Locate the cell with the specified text and output its [X, Y] center coordinate. 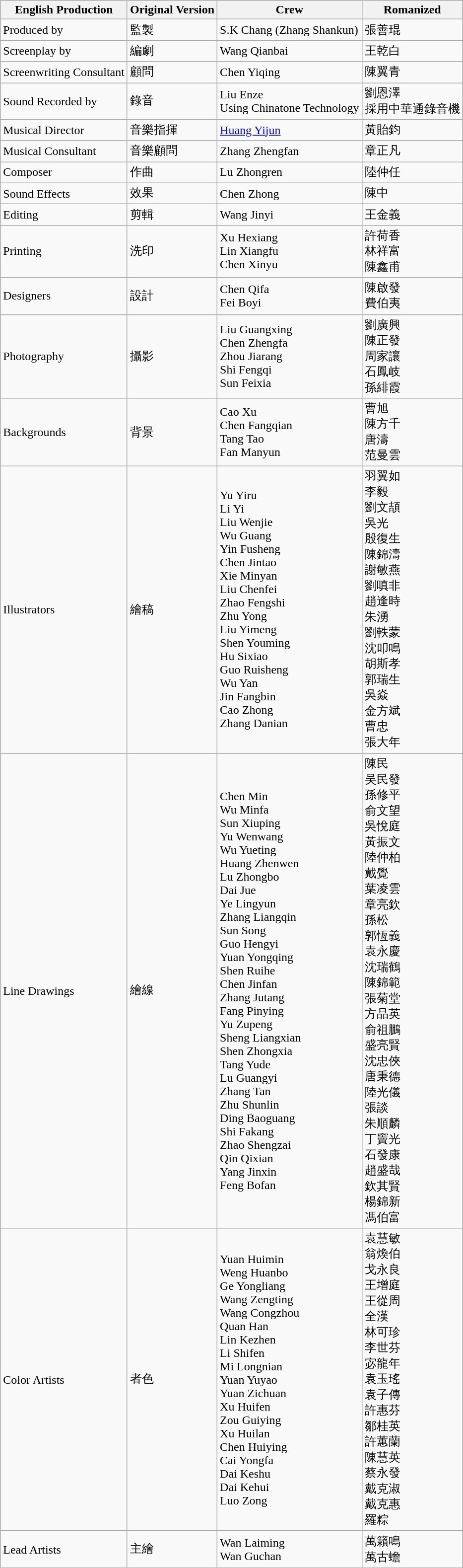
設計 [172, 296]
顧問 [172, 73]
音樂指揮 [172, 130]
Huang Yijun [290, 130]
Romanized [412, 10]
陳翼青 [412, 73]
許荷香林祥富陳鑫甫 [412, 251]
Chen QifaFei Boyi [290, 296]
Photography [64, 357]
陳民吴民發孫修平俞文望吳悅庭黃振文陸仲柏戴覺葉凌雲章亮欽孫松郭恆義袁永慶沈瑞鶴陳錦範張菊堂方品英俞祖鵬盛亮賢沈忠俠唐秉德陸光儀張談朱順麟丁竇光石發康趙盛哉欽其賢楊錦新馮伯富 [412, 991]
Wang Qianbai [290, 51]
Lead Artists [64, 1549]
監製 [172, 30]
Crew [290, 10]
者色 [172, 1380]
Printing [64, 251]
Chen Yiqing [290, 73]
Lu Zhongren [290, 173]
Wan LaimingWan Guchan [290, 1549]
Backgrounds [64, 432]
陳啟發費伯夷 [412, 296]
Screenplay by [64, 51]
English Production [64, 10]
劉廣興陳正發周家讓石鳳岐孫緋霞 [412, 357]
章正凡 [412, 151]
效果 [172, 194]
張善琨 [412, 30]
羽翼如李毅劉文頡吳光殷復生陳錦濤謝敏燕劉嗔非趙逢時朱湧劉軼蒙沈叩鳴胡斯孝郭瑞生吳焱金方斌曹忠張大年 [412, 610]
袁慧敏翁煥伯戈永良王增庭王從周全漢林可珍李世芬宓龍年袁玉瑤袁子傳許惠芬鄒桂英許蕙蘭陳慧英蔡永發戴克淑戴克惠羅粽 [412, 1380]
Produced by [64, 30]
剪輯 [172, 215]
Sound Effects [64, 194]
主繪 [172, 1549]
錄音 [172, 101]
繪稿 [172, 610]
Sound Recorded by [64, 101]
Editing [64, 215]
黃貽鈞 [412, 130]
王乾白 [412, 51]
萬籟鳴萬古蟾 [412, 1549]
Composer [64, 173]
Screenwriting Consultant [64, 73]
背景 [172, 432]
Liu GuangxingChen ZhengfaZhou JiarangShi FengqiSun Feixia [290, 357]
陳中 [412, 194]
曹旭陳方千唐濤范曼雲 [412, 432]
陸仲任 [412, 173]
Chen Zhong [290, 194]
Color Artists [64, 1380]
Line Drawings [64, 991]
Liu EnzeUsing Chinatone Technology [290, 101]
王金義 [412, 215]
S.K Chang (Zhang Shankun) [290, 30]
編劇 [172, 51]
劉恩澤採用中華通錄音機 [412, 101]
Xu HexiangLin Xiangfu Chen Xinyu [290, 251]
Designers [64, 296]
音樂顧問 [172, 151]
Zhang Zhengfan [290, 151]
洗印 [172, 251]
作曲 [172, 173]
攝影 [172, 357]
Wang Jinyi [290, 215]
Musical Consultant [64, 151]
繪線 [172, 991]
Illustrators [64, 610]
Cao XuChen FangqianTang TaoFan Manyun [290, 432]
Original Version [172, 10]
Musical Director [64, 130]
